From the cell containing the given text, extract its center point as (X, Y) coordinate. 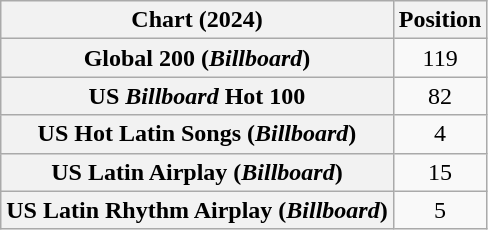
82 (440, 96)
US Hot Latin Songs (Billboard) (197, 134)
15 (440, 172)
Global 200 (Billboard) (197, 58)
Position (440, 20)
US Latin Airplay (Billboard) (197, 172)
5 (440, 210)
4 (440, 134)
US Billboard Hot 100 (197, 96)
Chart (2024) (197, 20)
119 (440, 58)
US Latin Rhythm Airplay (Billboard) (197, 210)
